Determine the (x, y) coordinate at the center of the cell enclosing the given text.  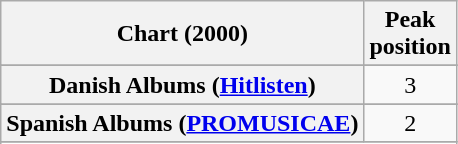
Peakposition (410, 34)
2 (410, 123)
3 (410, 85)
Danish Albums (Hitlisten) (182, 85)
Chart (2000) (182, 34)
Spanish Albums (PROMUSICAE) (182, 123)
